Extract the [x, y] coordinate from the center of the cell holding the provided text.  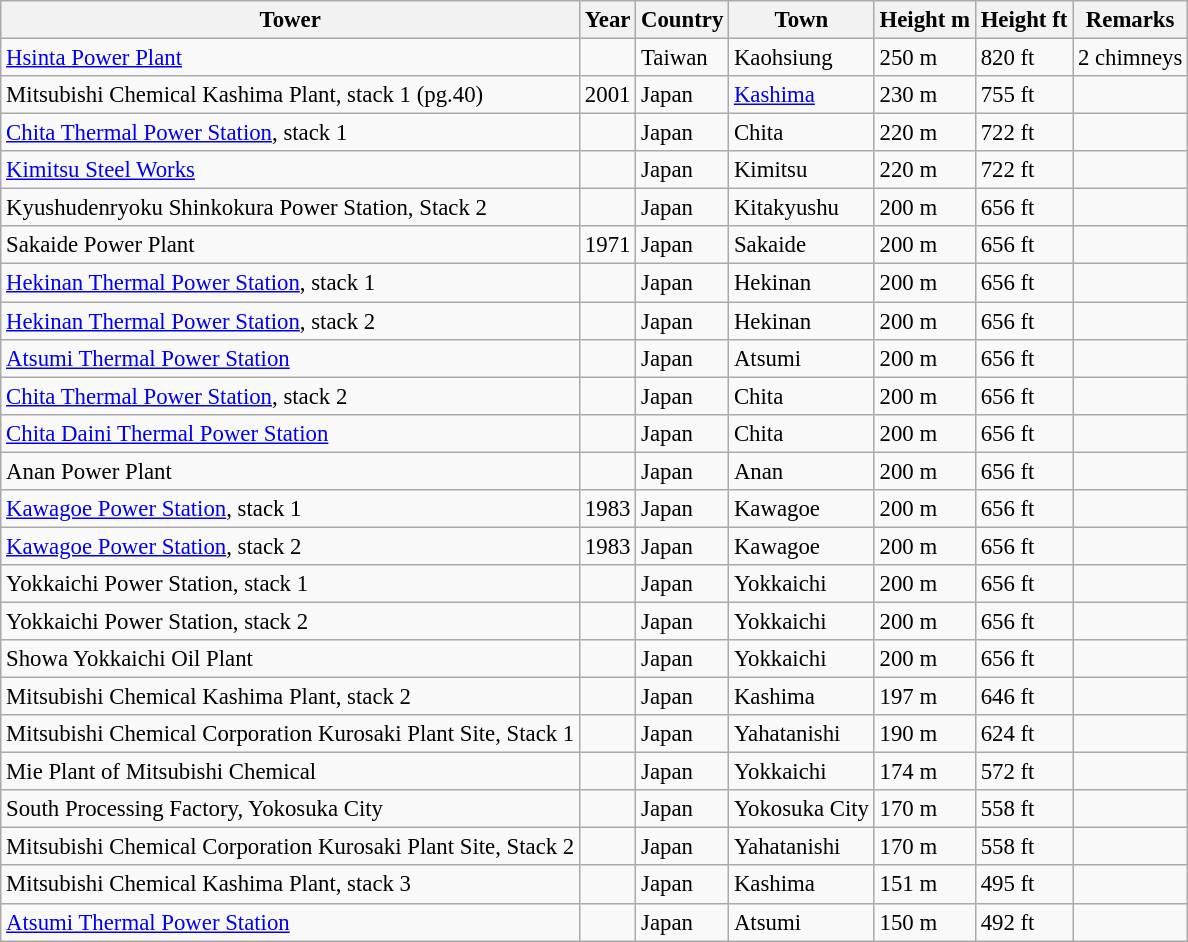
Kaohsiung [802, 58]
Kyushudenryoku Shinkokura Power Station, Stack 2 [290, 208]
174 m [924, 772]
230 m [924, 95]
150 m [924, 922]
Yokkaichi Power Station, stack 2 [290, 621]
Country [682, 20]
Kawagoe Power Station, stack 2 [290, 546]
Hekinan Thermal Power Station, stack 2 [290, 321]
624 ft [1024, 734]
Height m [924, 20]
Chita Daini Thermal Power Station [290, 433]
Anan [802, 471]
1971 [608, 245]
Kimitsu Steel Works [290, 170]
Mitsubishi Chemical Kashima Plant, stack 1 (pg.40) [290, 95]
197 m [924, 697]
Mie Plant of Mitsubishi Chemical [290, 772]
Town [802, 20]
190 m [924, 734]
Mitsubishi Chemical Kashima Plant, stack 3 [290, 885]
Showa Yokkaichi Oil Plant [290, 659]
2001 [608, 95]
Sakaide Power Plant [290, 245]
Kawagoe Power Station, stack 1 [290, 509]
Mitsubishi Chemical Kashima Plant, stack 2 [290, 697]
820 ft [1024, 58]
Hekinan Thermal Power Station, stack 1 [290, 283]
492 ft [1024, 922]
Yokosuka City [802, 809]
Sakaide [802, 245]
Chita Thermal Power Station, stack 2 [290, 396]
Mitsubishi Chemical Corporation Kurosaki Plant Site, Stack 1 [290, 734]
646 ft [1024, 697]
Height ft [1024, 20]
Remarks [1130, 20]
572 ft [1024, 772]
250 m [924, 58]
Anan Power Plant [290, 471]
151 m [924, 885]
755 ft [1024, 95]
South Processing Factory, Yokosuka City [290, 809]
Taiwan [682, 58]
Mitsubishi Chemical Corporation Kurosaki Plant Site, Stack 2 [290, 847]
Kimitsu [802, 170]
Year [608, 20]
Tower [290, 20]
2 chimneys [1130, 58]
Kitakyushu [802, 208]
Yokkaichi Power Station, stack 1 [290, 584]
495 ft [1024, 885]
Chita Thermal Power Station, stack 1 [290, 133]
Hsinta Power Plant [290, 58]
